Capture the cell that displays the provided text and extract its (X, Y) central coordinate. 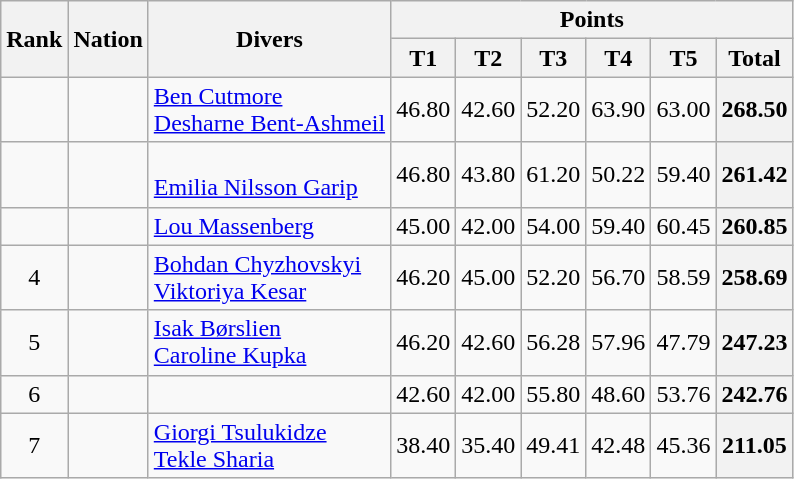
50.22 (618, 174)
260.85 (754, 226)
Isak BørslienCaroline Kupka (269, 342)
56.28 (554, 342)
Emilia Nilsson Garip (269, 174)
268.50 (754, 110)
6 (34, 394)
43.80 (488, 174)
48.60 (618, 394)
49.41 (554, 446)
57.96 (618, 342)
247.23 (754, 342)
T5 (684, 58)
60.45 (684, 226)
55.80 (554, 394)
T3 (554, 58)
Nation (108, 39)
258.69 (754, 278)
Ben CutmoreDesharne Bent-Ashmeil (269, 110)
T2 (488, 58)
54.00 (554, 226)
56.70 (618, 278)
7 (34, 446)
Bohdan ChyzhovskyiViktoriya Kesar (269, 278)
47.79 (684, 342)
63.90 (618, 110)
45.36 (684, 446)
4 (34, 278)
38.40 (424, 446)
261.42 (754, 174)
Points (592, 20)
Lou Massenberg (269, 226)
T1 (424, 58)
35.40 (488, 446)
242.76 (754, 394)
Giorgi TsulukidzeTekle Sharia (269, 446)
61.20 (554, 174)
53.76 (684, 394)
42.48 (618, 446)
T4 (618, 58)
Rank (34, 39)
63.00 (684, 110)
211.05 (754, 446)
Total (754, 58)
5 (34, 342)
Divers (269, 39)
58.59 (684, 278)
